Capture the cell that displays the provided text and extract its [x, y] central coordinate. 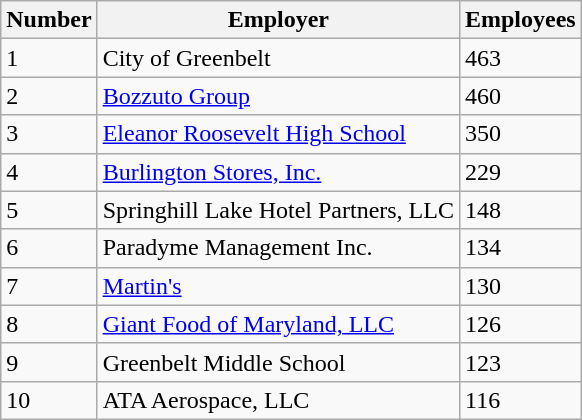
Employees [520, 20]
126 [520, 324]
City of Greenbelt [278, 58]
148 [520, 210]
Paradyme Management Inc. [278, 248]
Employer [278, 20]
2 [49, 96]
134 [520, 248]
3 [49, 134]
116 [520, 400]
350 [520, 134]
5 [49, 210]
7 [49, 286]
Eleanor Roosevelt High School [278, 134]
Martin's [278, 286]
6 [49, 248]
9 [49, 362]
4 [49, 172]
123 [520, 362]
Springhill Lake Hotel Partners, LLC [278, 210]
460 [520, 96]
Greenbelt Middle School [278, 362]
229 [520, 172]
130 [520, 286]
8 [49, 324]
10 [49, 400]
Burlington Stores, Inc. [278, 172]
Bozzuto Group [278, 96]
1 [49, 58]
463 [520, 58]
ATA Aerospace, LLC [278, 400]
Giant Food of Maryland, LLC [278, 324]
Number [49, 20]
